From the cell containing the given text, extract its center point as (x, y) coordinate. 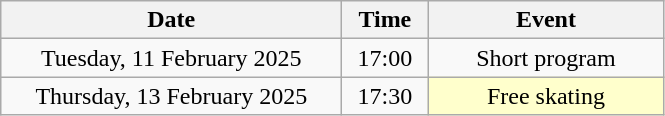
Thursday, 13 February 2025 (172, 96)
Event (546, 20)
Free skating (546, 96)
17:30 (385, 96)
Date (172, 20)
Short program (546, 58)
17:00 (385, 58)
Time (385, 20)
Tuesday, 11 February 2025 (172, 58)
